Search for the cell housing the specified text and yield its (X, Y) center coordinate. 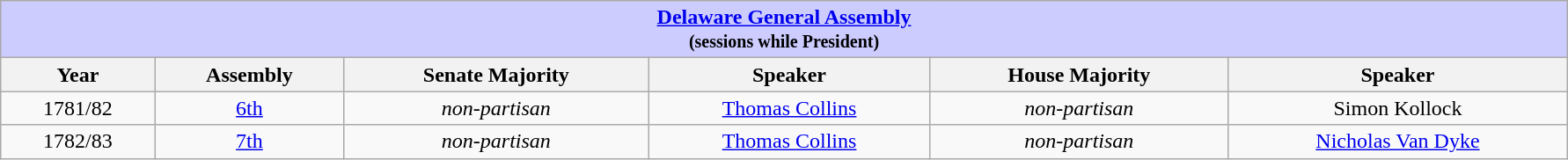
Simon Kollock (1398, 108)
7th (250, 142)
Assembly (250, 75)
Senate Majority (496, 75)
1781/82 (78, 108)
Year (78, 75)
Nicholas Van Dyke (1398, 142)
Delaware General Assembly(sessions while President) (785, 30)
6th (250, 108)
1782/83 (78, 142)
House Majority (1079, 75)
